Pinpoint the cell where the given text exists, returning its (X, Y) midpoint coordinate. 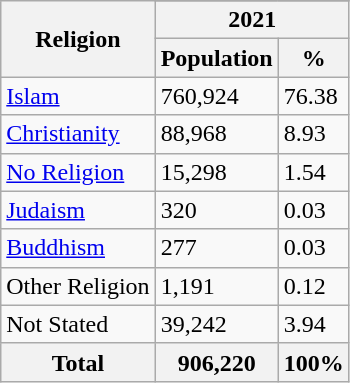
277 (216, 248)
2021 (252, 20)
No Religion (78, 172)
0.12 (314, 286)
3.94 (314, 324)
Buddhism (78, 248)
320 (216, 210)
Christianity (78, 134)
88,968 (216, 134)
1.54 (314, 172)
Population (216, 58)
76.38 (314, 96)
39,242 (216, 324)
Not Stated (78, 324)
906,220 (216, 362)
% (314, 58)
760,924 (216, 96)
100% (314, 362)
Judaism (78, 210)
Total (78, 362)
Other Religion (78, 286)
Islam (78, 96)
Religion (78, 39)
8.93 (314, 134)
1,191 (216, 286)
15,298 (216, 172)
